Find where the given text appears and provide that cell's center as (x, y) coordinate. 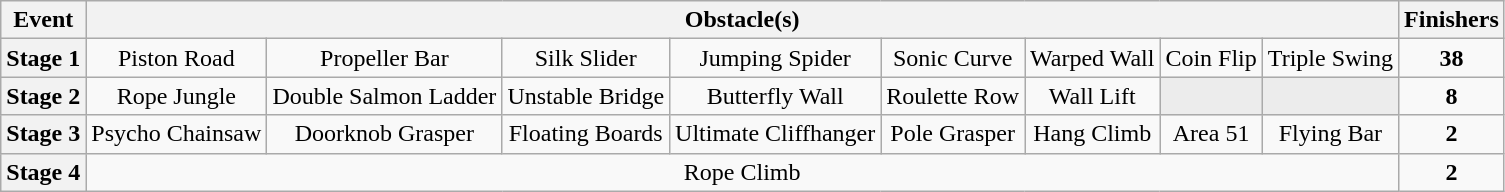
Warped Wall (1092, 58)
Stage 4 (44, 172)
Hang Climb (1092, 134)
Obstacle(s) (742, 20)
Rope Climb (742, 172)
Sonic Curve (953, 58)
Double Salmon Ladder (384, 96)
Stage 3 (44, 134)
Stage 1 (44, 58)
Pole Grasper (953, 134)
Unstable Bridge (586, 96)
Flying Bar (1330, 134)
Silk Slider (586, 58)
Roulette Row (953, 96)
Triple Swing (1330, 58)
Piston Road (176, 58)
Psycho Chainsaw (176, 134)
Floating Boards (586, 134)
Doorknob Grasper (384, 134)
Area 51 (1211, 134)
38 (1452, 58)
Wall Lift (1092, 96)
Coin Flip (1211, 58)
Butterfly Wall (776, 96)
Stage 2 (44, 96)
Jumping Spider (776, 58)
8 (1452, 96)
Ultimate Cliffhanger (776, 134)
Rope Jungle (176, 96)
Finishers (1452, 20)
Propeller Bar (384, 58)
Event (44, 20)
